Return [x, y] of the center of cell containing provided text 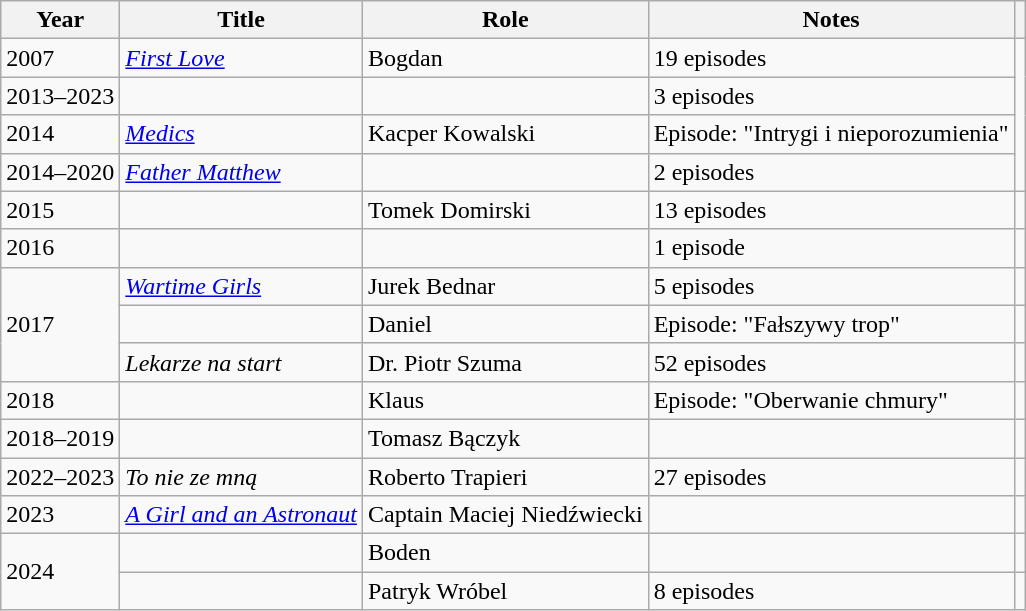
Tomek Domirski [505, 210]
19 episodes [831, 58]
Year [60, 20]
Roberto Trapieri [505, 477]
3 episodes [831, 96]
Patryk Wróbel [505, 591]
2016 [60, 248]
2018 [60, 400]
2023 [60, 515]
Bogdan [505, 58]
Episode: "Fałszywy trop" [831, 324]
Medics [242, 134]
Lekarze na start [242, 362]
First Love [242, 58]
2013–2023 [60, 96]
2 episodes [831, 172]
5 episodes [831, 286]
2014 [60, 134]
Father Matthew [242, 172]
Episode: "Intrygi i nieporozumienia" [831, 134]
Title [242, 20]
8 episodes [831, 591]
Captain Maciej Niedźwiecki [505, 515]
2015 [60, 210]
2024 [60, 572]
Notes [831, 20]
Tomasz Bączyk [505, 438]
Jurek Bednar [505, 286]
Episode: "Oberwanie chmury" [831, 400]
Dr. Piotr Szuma [505, 362]
1 episode [831, 248]
Boden [505, 553]
2018–2019 [60, 438]
Klaus [505, 400]
2017 [60, 324]
13 episodes [831, 210]
52 episodes [831, 362]
Wartime Girls [242, 286]
Daniel [505, 324]
Kacper Kowalski [505, 134]
27 episodes [831, 477]
2014–2020 [60, 172]
A Girl and an Astronaut [242, 515]
To nie ze mną [242, 477]
2022–2023 [60, 477]
Role [505, 20]
2007 [60, 58]
